Find where the given text appears and provide that cell's center as (X, Y) coordinate. 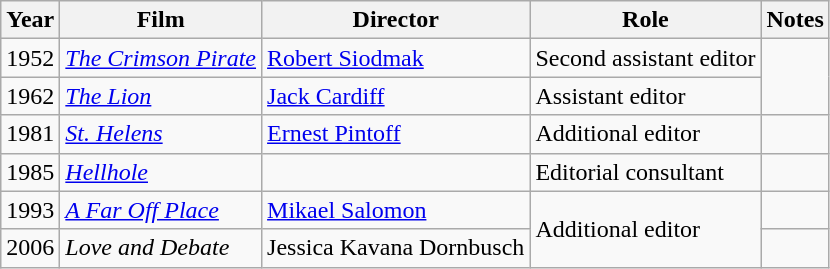
1993 (30, 210)
Notes (795, 20)
1981 (30, 134)
The Lion (161, 96)
2006 (30, 248)
The Crimson Pirate (161, 58)
Love and Debate (161, 248)
Assistant editor (646, 96)
Second assistant editor (646, 58)
Jessica Kavana Dornbusch (396, 248)
Editorial consultant (646, 172)
Hellhole (161, 172)
1962 (30, 96)
Jack Cardiff (396, 96)
Film (161, 20)
Year (30, 20)
St. Helens (161, 134)
Robert Siodmak (396, 58)
Ernest Pintoff (396, 134)
1985 (30, 172)
Mikael Salomon (396, 210)
1952 (30, 58)
Director (396, 20)
Role (646, 20)
A Far Off Place (161, 210)
